For the text-containing cell, return its midpoint in (x, y) coordinate format. 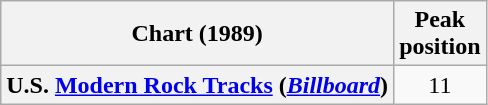
U.S. Modern Rock Tracks (Billboard) (198, 85)
Chart (1989) (198, 34)
11 (440, 85)
Peakposition (440, 34)
